Search for the cell housing the specified text and yield its [X, Y] center coordinate. 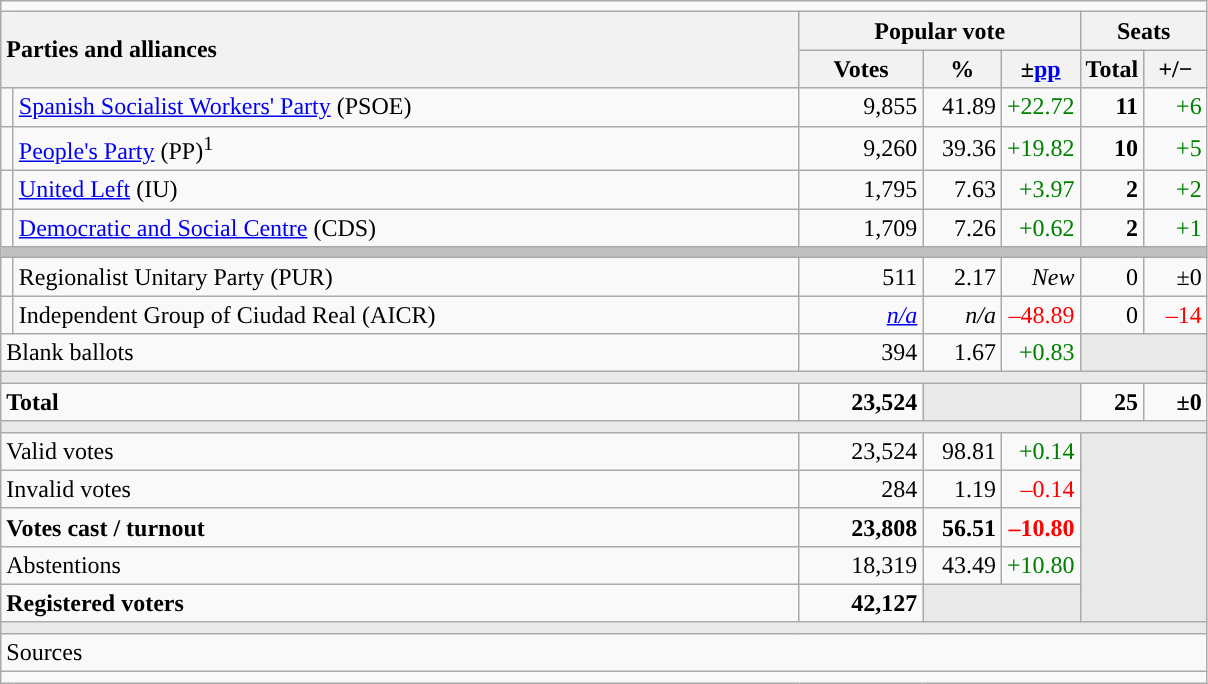
+/− [1176, 69]
284 [861, 489]
–0.14 [1040, 489]
394 [861, 353]
11 [1112, 107]
1,709 [861, 228]
Popular vote [940, 31]
Votes [861, 69]
±pp [1040, 69]
7.26 [962, 228]
2.17 [962, 277]
+0.62 [1040, 228]
+0.83 [1040, 353]
People's Party (PP)1 [406, 148]
+6 [1176, 107]
+2 [1176, 190]
+10.80 [1040, 565]
10 [1112, 148]
Seats [1144, 31]
1.19 [962, 489]
Blank ballots [400, 353]
+1 [1176, 228]
Democratic and Social Centre (CDS) [406, 228]
Independent Group of Ciudad Real (AICR) [406, 315]
7.63 [962, 190]
–14 [1176, 315]
Spanish Socialist Workers' Party (PSOE) [406, 107]
–48.89 [1040, 315]
1,795 [861, 190]
Regionalist Unitary Party (PUR) [406, 277]
Invalid votes [400, 489]
Registered voters [400, 603]
56.51 [962, 527]
+0.14 [1040, 451]
Abstentions [400, 565]
Votes cast / turnout [400, 527]
Valid votes [400, 451]
Parties and alliances [400, 50]
39.36 [962, 148]
42,127 [861, 603]
9,855 [861, 107]
9,260 [861, 148]
511 [861, 277]
23,808 [861, 527]
41.89 [962, 107]
98.81 [962, 451]
–10.80 [1040, 527]
+19.82 [1040, 148]
+3.97 [1040, 190]
United Left (IU) [406, 190]
Sources [604, 652]
25 [1112, 402]
43.49 [962, 565]
New [1040, 277]
+5 [1176, 148]
1.67 [962, 353]
% [962, 69]
+22.72 [1040, 107]
18,319 [861, 565]
